For the text-containing cell, return its midpoint in [x, y] coordinate format. 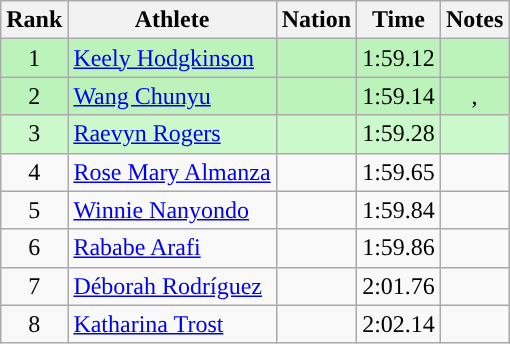
1:59.65 [399, 172]
Time [399, 20]
Raevyn Rogers [172, 134]
5 [34, 210]
Nation [316, 20]
Rose Mary Almanza [172, 172]
Winnie Nanyondo [172, 210]
1:59.84 [399, 210]
7 [34, 286]
4 [34, 172]
8 [34, 324]
2:02.14 [399, 324]
1:59.28 [399, 134]
2:01.76 [399, 286]
Rababe Arafi [172, 248]
1:59.14 [399, 96]
Katharina Trost [172, 324]
Athlete [172, 20]
1 [34, 58]
1:59.86 [399, 248]
Notes [474, 20]
1:59.12 [399, 58]
, [474, 96]
3 [34, 134]
Keely Hodgkinson [172, 58]
Déborah Rodríguez [172, 286]
Rank [34, 20]
Wang Chunyu [172, 96]
6 [34, 248]
2 [34, 96]
